Output the (x, y) coordinate of the center of the cell containing the given text.  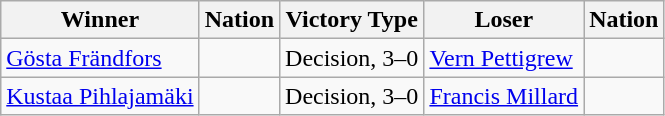
Loser (504, 20)
Victory Type (352, 20)
Vern Pettigrew (504, 58)
Kustaa Pihlajamäki (100, 96)
Gösta Frändfors (100, 58)
Winner (100, 20)
Francis Millard (504, 96)
